Locate the cell with the specified text and output its (x, y) center coordinate. 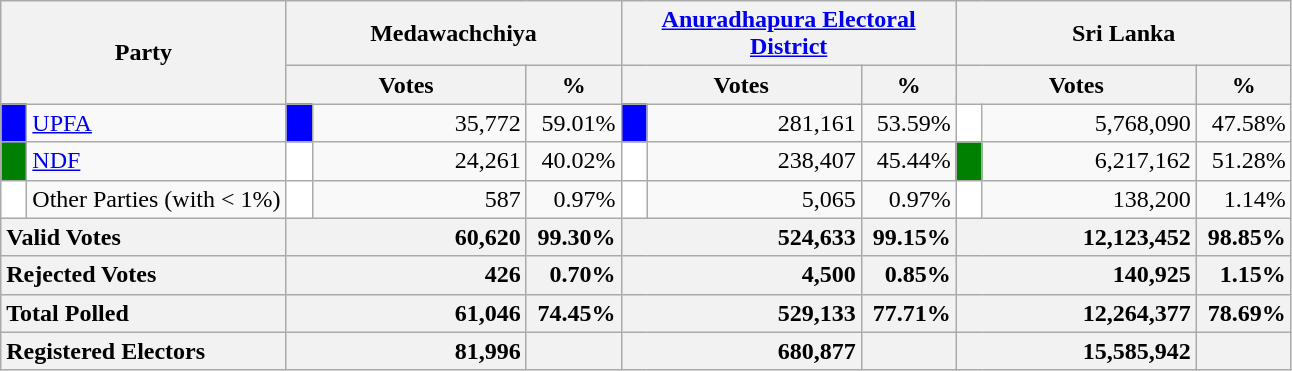
81,996 (406, 351)
4,500 (741, 275)
NDF (156, 161)
99.30% (574, 237)
98.85% (1244, 237)
529,133 (741, 313)
238,407 (754, 161)
40.02% (574, 161)
Medawachchiya (454, 34)
140,925 (1076, 275)
53.59% (908, 123)
60,620 (406, 237)
138,200 (1089, 199)
Other Parties (with < 1%) (156, 199)
99.15% (908, 237)
12,123,452 (1076, 237)
6,217,162 (1089, 161)
47.58% (1244, 123)
5,065 (754, 199)
77.71% (908, 313)
61,046 (406, 313)
12,264,377 (1076, 313)
35,772 (419, 123)
5,768,090 (1089, 123)
51.28% (1244, 161)
24,261 (419, 161)
1.15% (1244, 275)
0.70% (574, 275)
Valid Votes (144, 237)
Total Polled (144, 313)
Sri Lanka (1124, 34)
Registered Electors (144, 351)
45.44% (908, 161)
Anuradhapura Electoral District (788, 34)
78.69% (1244, 313)
281,161 (754, 123)
74.45% (574, 313)
587 (419, 199)
UPFA (156, 123)
0.85% (908, 275)
1.14% (1244, 199)
Rejected Votes (144, 275)
Party (144, 52)
680,877 (741, 351)
426 (406, 275)
59.01% (574, 123)
524,633 (741, 237)
15,585,942 (1076, 351)
